Return [X, Y] of the center of cell containing provided text 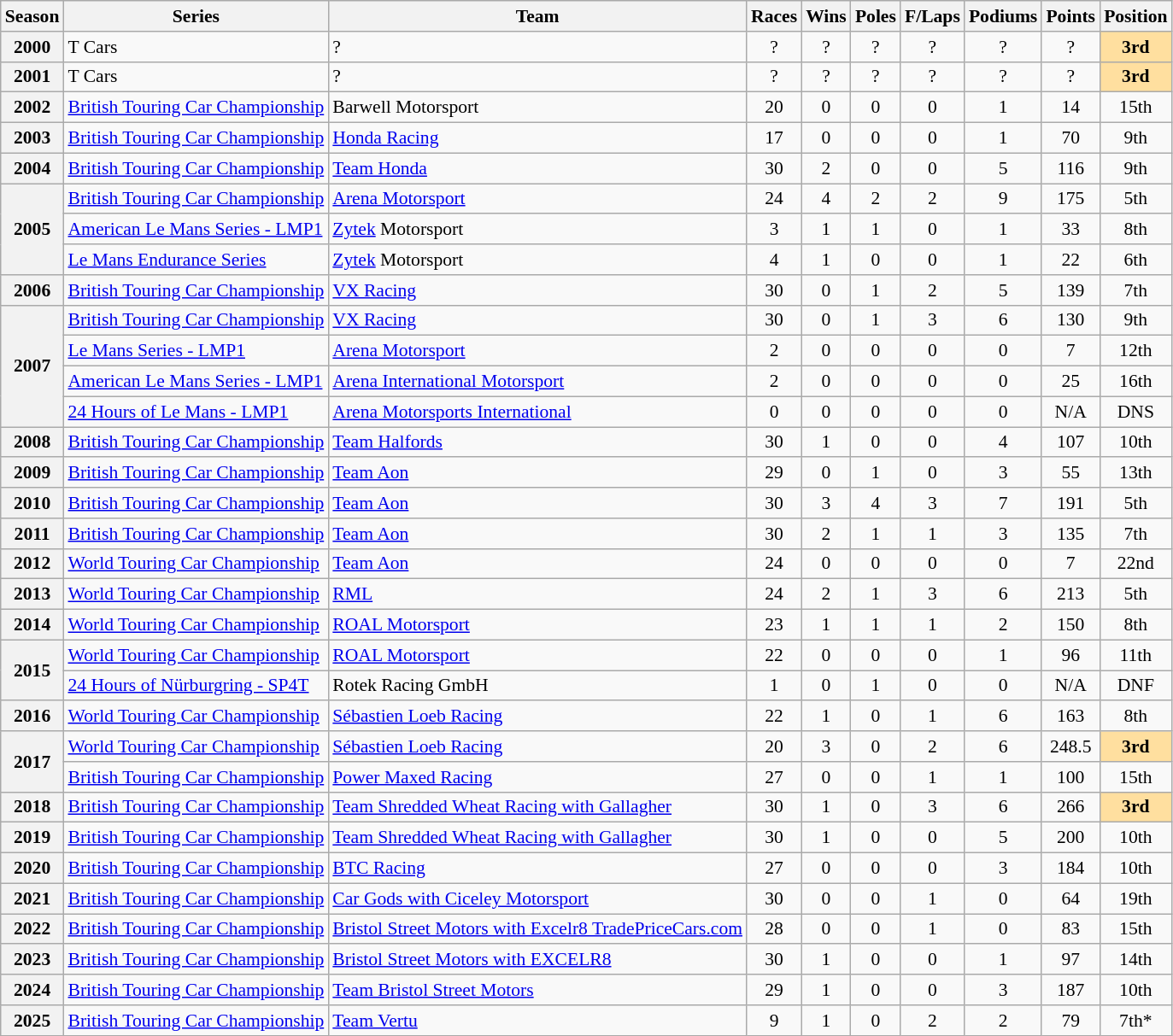
2025 [32, 1021]
163 [1070, 717]
22nd [1135, 564]
17 [774, 138]
Races [774, 16]
Barwell Motorsport [537, 108]
116 [1070, 168]
107 [1070, 442]
97 [1070, 960]
2006 [32, 290]
2021 [32, 898]
2003 [32, 138]
Car Gods with Ciceley Motorsport [537, 898]
2016 [32, 717]
Bristol Street Motors with Excelr8 TradePriceCars.com [537, 929]
28 [774, 929]
33 [1070, 230]
14 [1070, 108]
Arena International Motorsport [537, 382]
2019 [32, 838]
184 [1070, 869]
2007 [32, 366]
2020 [32, 869]
Season [32, 16]
6th [1135, 260]
13th [1135, 473]
150 [1070, 625]
2002 [32, 108]
14th [1135, 960]
Wins [826, 16]
139 [1070, 290]
Team Vertu [537, 1021]
19th [1135, 898]
70 [1070, 138]
Points [1070, 16]
2022 [32, 929]
16th [1135, 382]
55 [1070, 473]
11th [1135, 655]
Le Mans Endurance Series [196, 260]
2015 [32, 670]
12th [1135, 351]
Le Mans Series - LMP1 [196, 351]
Team Halfords [537, 442]
187 [1070, 990]
Team [537, 16]
2005 [32, 229]
Series [196, 16]
2023 [32, 960]
24 Hours of Nürburgring - SP4T [196, 686]
BTC Racing [537, 869]
Position [1135, 16]
DNF [1135, 686]
2012 [32, 564]
Bristol Street Motors with EXCELR8 [537, 960]
24 Hours of Le Mans - LMP1 [196, 412]
2024 [32, 990]
RML [537, 594]
130 [1070, 320]
2009 [32, 473]
2018 [32, 807]
64 [1070, 898]
2017 [32, 762]
Honda Racing [537, 138]
Team Honda [537, 168]
Rotek Racing GmbH [537, 686]
Poles [876, 16]
DNS [1135, 412]
79 [1070, 1021]
135 [1070, 534]
2011 [32, 534]
2000 [32, 47]
Arena Motorsports International [537, 412]
Power Maxed Racing [537, 777]
2014 [32, 625]
100 [1070, 777]
96 [1070, 655]
25 [1070, 382]
2001 [32, 77]
200 [1070, 838]
23 [774, 625]
83 [1070, 929]
Podiums [1003, 16]
2008 [32, 442]
Team Bristol Street Motors [537, 990]
2013 [32, 594]
7th* [1135, 1021]
F/Laps [933, 16]
213 [1070, 594]
175 [1070, 199]
266 [1070, 807]
191 [1070, 503]
2010 [32, 503]
248.5 [1070, 746]
2004 [32, 168]
